Locate the cell with the specified text and output its [x, y] center coordinate. 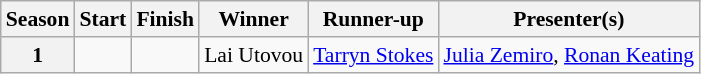
Start [102, 19]
Finish [165, 19]
Winner [254, 19]
Season [38, 19]
Presenter(s) [568, 19]
Julia Zemiro, Ronan Keating [568, 55]
Lai Utovou [254, 55]
Tarryn Stokes [373, 55]
Runner-up [373, 19]
1 [38, 55]
